Provide the [X, Y] coordinate of the cell's center where the given text is located.  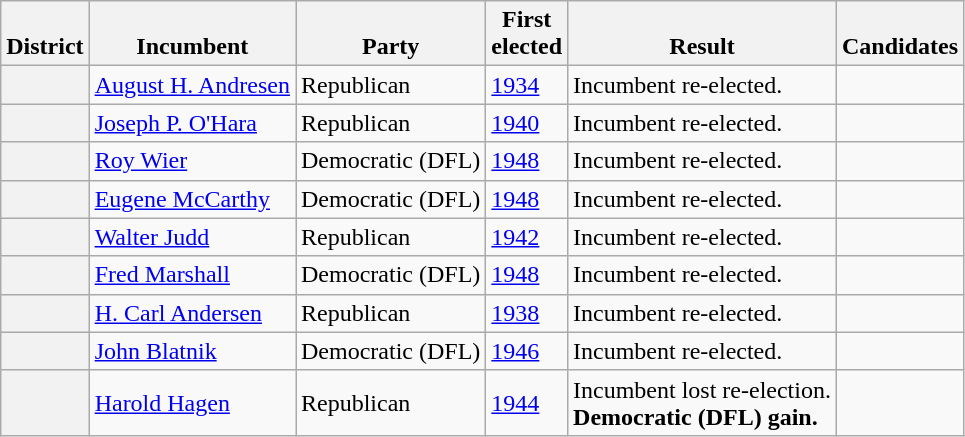
H. Carl Andersen [192, 313]
District [45, 34]
1934 [527, 85]
Roy Wier [192, 161]
Walter Judd [192, 237]
1944 [527, 402]
Fred Marshall [192, 275]
Harold Hagen [192, 402]
1942 [527, 237]
Firstelected [527, 34]
Result [702, 34]
Eugene McCarthy [192, 199]
Incumbent [192, 34]
John Blatnik [192, 351]
Candidates [900, 34]
Party [391, 34]
1946 [527, 351]
Incumbent lost re-election.Democratic (DFL) gain. [702, 402]
1940 [527, 123]
Joseph P. O'Hara [192, 123]
August H. Andresen [192, 85]
1938 [527, 313]
